Scan for the cell matching the given text and deliver its [x, y] coordinate at center. 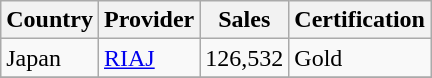
Country [50, 20]
Gold [360, 58]
Sales [244, 20]
126,532 [244, 58]
Japan [50, 58]
Certification [360, 20]
RIAJ [148, 58]
Provider [148, 20]
